Detect which cell encompasses the target text, then output its (x, y) center coordinate. 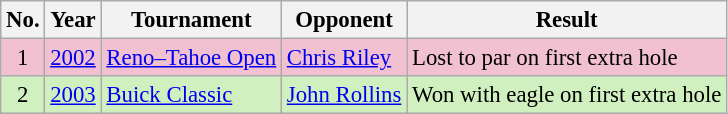
Year (73, 20)
Buick Classic (191, 95)
No. (23, 20)
2 (23, 95)
Result (567, 20)
Chris Riley (344, 58)
John Rollins (344, 95)
1 (23, 58)
Tournament (191, 20)
Lost to par on first extra hole (567, 58)
Opponent (344, 20)
2002 (73, 58)
2003 (73, 95)
Won with eagle on first extra hole (567, 95)
Reno–Tahoe Open (191, 58)
